Return the (x, y) coordinate for the center point of the cell that contains the specified text.  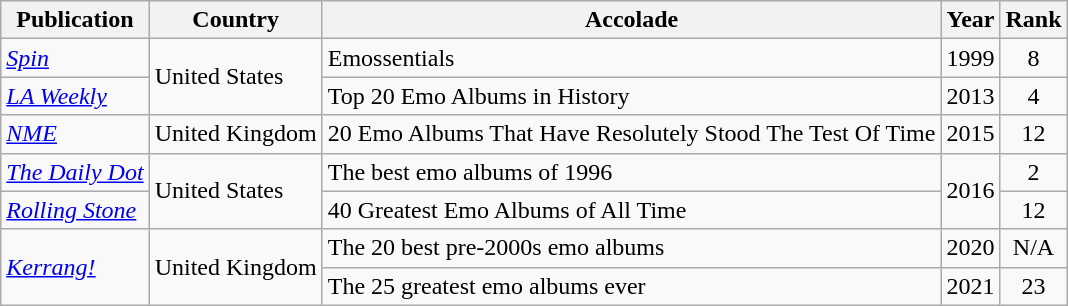
The 20 best pre-2000s emo albums (632, 248)
Kerrang! (75, 267)
8 (1034, 58)
23 (1034, 286)
Publication (75, 20)
Rolling Stone (75, 210)
The 25 greatest emo albums ever (632, 286)
The Daily Dot (75, 172)
40 Greatest Emo Albums of All Time (632, 210)
Top 20 Emo Albums in History (632, 96)
2021 (970, 286)
Accolade (632, 20)
Year (970, 20)
2 (1034, 172)
Spin (75, 58)
The best emo albums of 1996 (632, 172)
2020 (970, 248)
2016 (970, 191)
LA Weekly (75, 96)
20 Emo Albums That Have Resolutely Stood The Test Of Time (632, 134)
N/A (1034, 248)
2015 (970, 134)
NME (75, 134)
Rank (1034, 20)
2013 (970, 96)
Emossentials (632, 58)
4 (1034, 96)
1999 (970, 58)
Country (236, 20)
